Scan for the cell matching the given text and deliver its [x, y] coordinate at center. 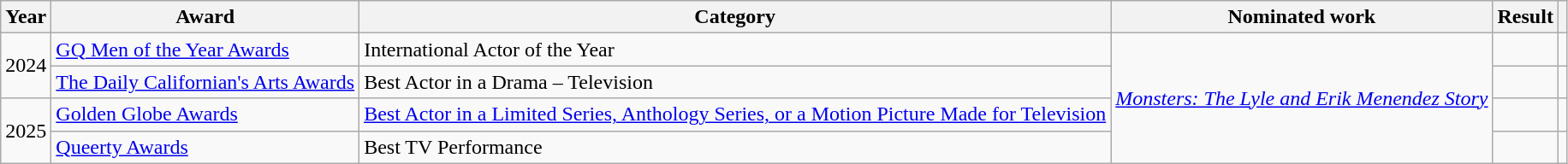
Monsters: The Lyle and Erik Menendez Story [1302, 98]
2025 [26, 131]
The Daily Californian's Arts Awards [205, 82]
Golden Globe Awards [205, 114]
Category [735, 17]
Best Actor in a Drama – Television [735, 82]
Best Actor in a Limited Series, Anthology Series, or a Motion Picture Made for Television [735, 114]
2024 [26, 66]
Result [1525, 17]
Award [205, 17]
Year [26, 17]
GQ Men of the Year Awards [205, 50]
Nominated work [1302, 17]
Best TV Performance [735, 147]
International Actor of the Year [735, 50]
Queerty Awards [205, 147]
